Identify which cell holds the provided text, then report its [x, y] central coordinate. 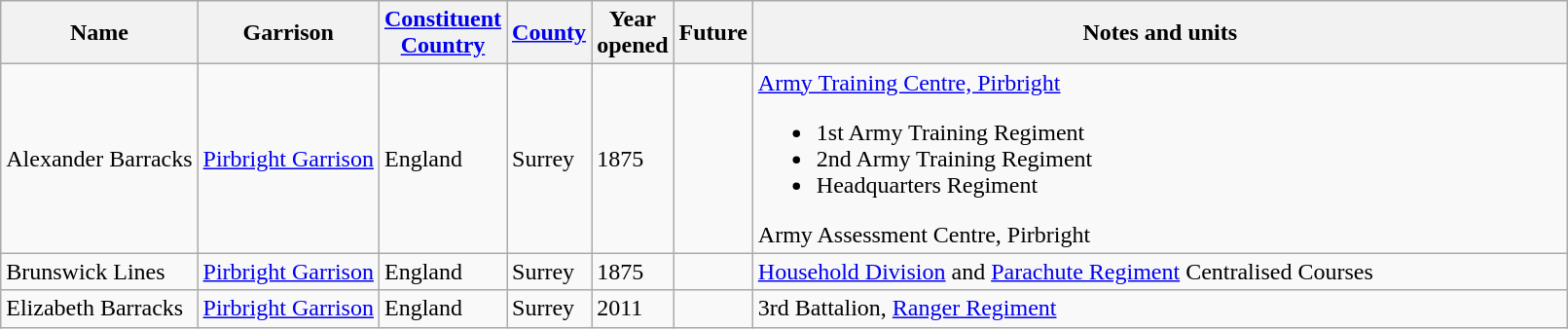
Notes and units [1160, 33]
County [549, 33]
Future [712, 33]
Alexander Barracks [99, 159]
3rd Battalion, Ranger Regiment [1160, 309]
Name [99, 33]
Elizabeth Barracks [99, 309]
Household Division and Parachute Regiment Centralised Courses [1160, 272]
Yearopened [633, 33]
Brunswick Lines [99, 272]
2011 [633, 309]
ConstituentCountry [442, 33]
Army Training Centre, Pirbright1st Army Training Regiment2nd Army Training RegimentHeadquarters RegimentArmy Assessment Centre, Pirbright [1160, 159]
Garrison [288, 33]
